Search for the cell housing the specified text and yield its [X, Y] center coordinate. 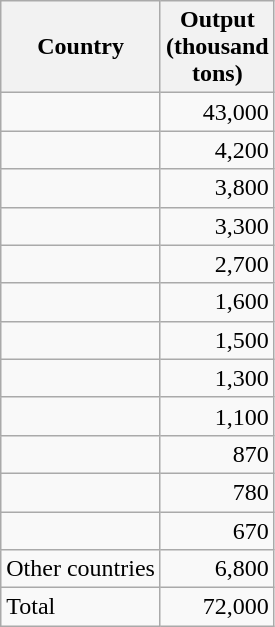
6,800 [217, 569]
Total [81, 607]
3,800 [217, 188]
670 [217, 531]
43,000 [217, 112]
72,000 [217, 607]
4,200 [217, 150]
Country [81, 47]
780 [217, 492]
3,300 [217, 226]
Output(thousand tons) [217, 47]
1,100 [217, 416]
1,300 [217, 378]
2,700 [217, 264]
1,600 [217, 302]
870 [217, 454]
1,500 [217, 340]
Other countries [81, 569]
